From the cell containing the given text, extract its center point as [X, Y] coordinate. 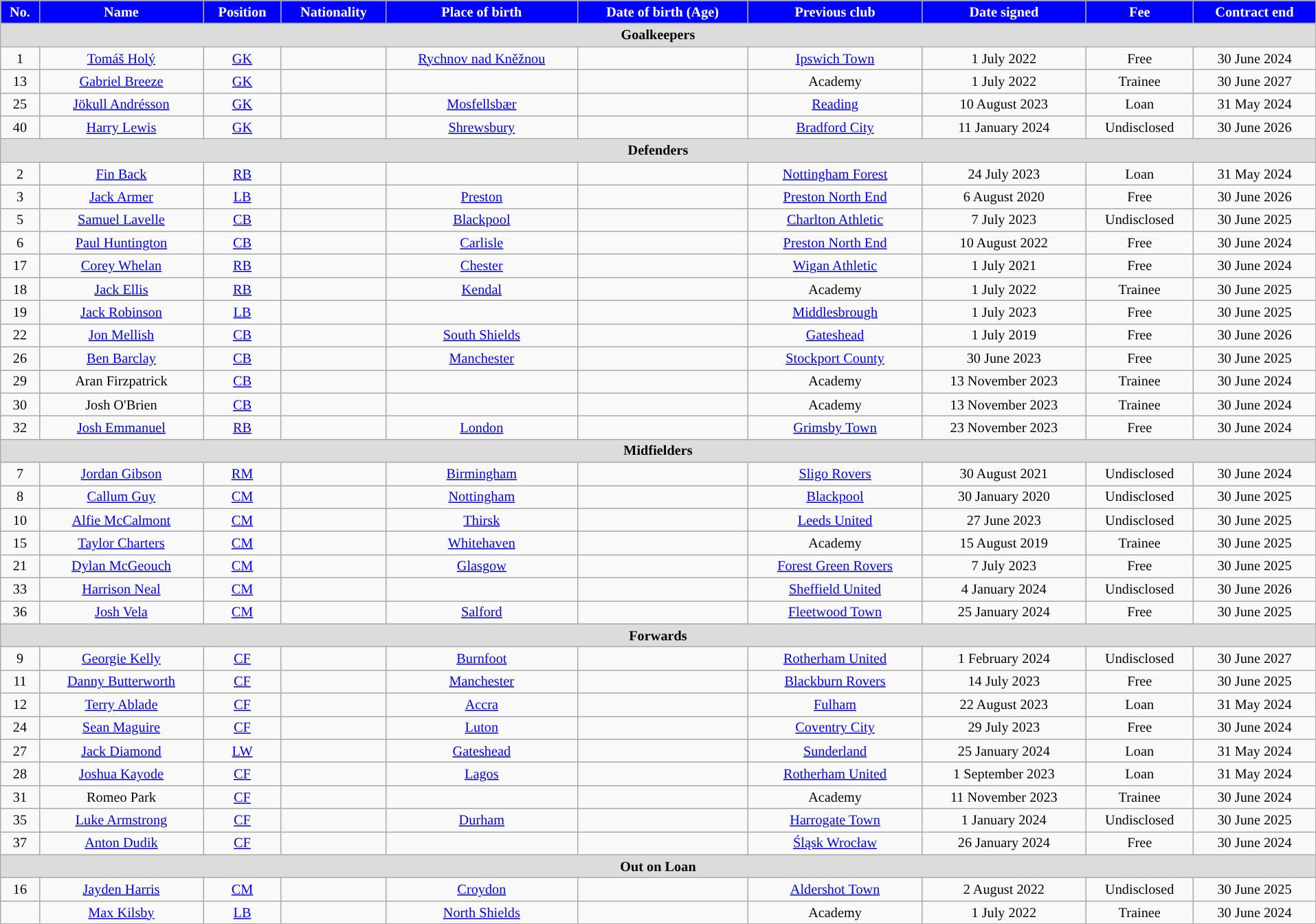
1 [20, 58]
Burnfoot [482, 658]
Anton Dudik [121, 843]
Lagos [482, 774]
Jökull Andrésson [121, 104]
Birmingham [482, 473]
40 [20, 127]
Gabriel Breeze [121, 81]
28 [20, 774]
4 January 2024 [1004, 589]
24 July 2023 [1004, 174]
North Shields [482, 912]
32 [20, 427]
Previous club [835, 12]
Josh Vela [121, 612]
Josh O'Brien [121, 405]
Nottingham Forest [835, 174]
Mosfellsbær [482, 104]
14 July 2023 [1004, 681]
1 July 2021 [1004, 266]
Forwards [658, 635]
Samuel Lavelle [121, 220]
10 August 2022 [1004, 243]
Harrison Neal [121, 589]
Romeo Park [121, 797]
Durham [482, 820]
9 [20, 658]
26 January 2024 [1004, 843]
16 [20, 889]
22 August 2023 [1004, 705]
Max Kilsby [121, 912]
Luton [482, 728]
15 [20, 543]
27 [20, 751]
24 [20, 728]
Callum Guy [121, 497]
21 [20, 566]
Fee [1139, 12]
Corey Whelan [121, 266]
Jayden Harris [121, 889]
Harrogate Town [835, 820]
Name [121, 12]
Joshua Kayode [121, 774]
Aldershot Town [835, 889]
12 [20, 705]
1 February 2024 [1004, 658]
Place of birth [482, 12]
Sligo Rovers [835, 473]
Blackburn Rovers [835, 681]
London [482, 427]
10 [20, 520]
10 August 2023 [1004, 104]
1 July 2023 [1004, 312]
30 January 2020 [1004, 497]
Shrewsbury [482, 127]
Śląsk Wrocław [835, 843]
37 [20, 843]
22 [20, 335]
2 [20, 174]
27 June 2023 [1004, 520]
29 July 2023 [1004, 728]
Contract end [1255, 12]
25 [20, 104]
Jack Diamond [121, 751]
Jack Robinson [121, 312]
Preston [482, 196]
Sunderland [835, 751]
Rychnov nad Kněžnou [482, 58]
Wigan Athletic [835, 266]
Danny Butterworth [121, 681]
11 [20, 681]
Kendal [482, 289]
3 [20, 196]
Jack Armer [121, 196]
5 [20, 220]
Grimsby Town [835, 427]
23 November 2023 [1004, 427]
1 January 2024 [1004, 820]
Defenders [658, 150]
Position [243, 12]
Harry Lewis [121, 127]
Salford [482, 612]
South Shields [482, 335]
Paul Huntington [121, 243]
11 November 2023 [1004, 797]
33 [20, 589]
Josh Emmanuel [121, 427]
30 June 2023 [1004, 358]
Jack Ellis [121, 289]
Aran Firzpatrick [121, 381]
Glasgow [482, 566]
No. [20, 12]
Out on Loan [658, 866]
30 August 2021 [1004, 473]
Leeds United [835, 520]
Alfie McCalmont [121, 520]
Ben Barclay [121, 358]
Tomáš Holý [121, 58]
Bradford City [835, 127]
31 [20, 797]
Ipswich Town [835, 58]
Fulham [835, 705]
Goalkeepers [658, 35]
30 [20, 405]
29 [20, 381]
Coventry City [835, 728]
Thirsk [482, 520]
Fleetwood Town [835, 612]
Sean Maguire [121, 728]
Taylor Charters [121, 543]
Chester [482, 266]
RM [243, 473]
Nationality [333, 12]
Carlisle [482, 243]
6 [20, 243]
36 [20, 612]
13 [20, 81]
Midfielders [658, 451]
Jon Mellish [121, 335]
Charlton Athletic [835, 220]
19 [20, 312]
Stockport County [835, 358]
LW [243, 751]
11 January 2024 [1004, 127]
26 [20, 358]
Luke Armstrong [121, 820]
Forest Green Rovers [835, 566]
17 [20, 266]
Jordan Gibson [121, 473]
Whitehaven [482, 543]
Dylan McGeouch [121, 566]
1 September 2023 [1004, 774]
Reading [835, 104]
1 July 2019 [1004, 335]
Fin Back [121, 174]
Middlesbrough [835, 312]
Date signed [1004, 12]
15 August 2019 [1004, 543]
Georgie Kelly [121, 658]
Accra [482, 705]
Croydon [482, 889]
Sheffield United [835, 589]
7 [20, 473]
35 [20, 820]
Nottingham [482, 497]
2 August 2022 [1004, 889]
18 [20, 289]
8 [20, 497]
6 August 2020 [1004, 196]
Terry Ablade [121, 705]
Date of birth (Age) [662, 12]
